Capture the cell that displays the provided text and extract its [x, y] central coordinate. 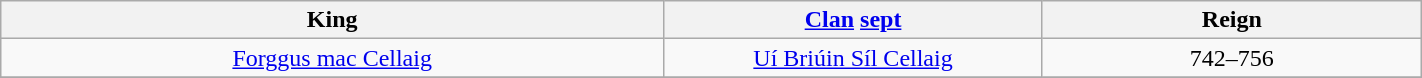
Uí Briúin Síl Cellaig [854, 58]
Reign [1232, 20]
Forggus mac Cellaig [332, 58]
King [332, 20]
Clan sept [854, 20]
742–756 [1232, 58]
